Provide the [x, y] coordinate of the cell's center where the given text is located.  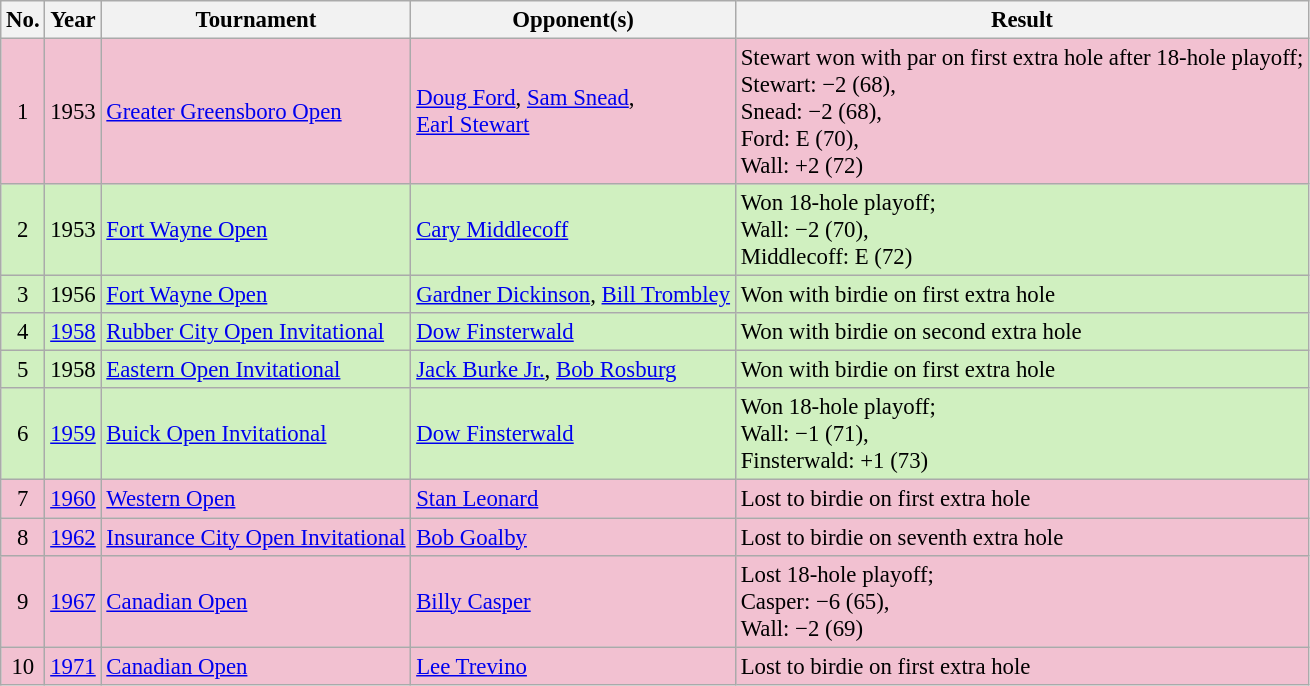
1962 [73, 537]
Doug Ford, Sam Snead, Earl Stewart [573, 112]
Jack Burke Jr., Bob Rosburg [573, 370]
Cary Middlecoff [573, 230]
Opponent(s) [573, 20]
1967 [73, 601]
1959 [73, 434]
Greater Greensboro Open [256, 112]
1956 [73, 295]
10 [23, 666]
5 [23, 370]
Won with birdie on second extra hole [1022, 332]
1971 [73, 666]
No. [23, 20]
6 [23, 434]
Result [1022, 20]
2 [23, 230]
Won 18-hole playoff;Wall: −1 (71),Finsterwald: +1 (73) [1022, 434]
Stewart won with par on first extra hole after 18-hole playoff;Stewart: −2 (68),Snead: −2 (68),Ford: E (70),Wall: +2 (72) [1022, 112]
8 [23, 537]
9 [23, 601]
4 [23, 332]
1960 [73, 499]
Won 18-hole playoff;Wall: −2 (70),Middlecoff: E (72) [1022, 230]
1 [23, 112]
Insurance City Open Invitational [256, 537]
Lee Trevino [573, 666]
Rubber City Open Invitational [256, 332]
Buick Open Invitational [256, 434]
Stan Leonard [573, 499]
Tournament [256, 20]
Lost to birdie on seventh extra hole [1022, 537]
Year [73, 20]
3 [23, 295]
Billy Casper [573, 601]
Gardner Dickinson, Bill Trombley [573, 295]
7 [23, 499]
Eastern Open Invitational [256, 370]
Western Open [256, 499]
Bob Goalby [573, 537]
Lost 18-hole playoff;Casper: −6 (65),Wall: −2 (69) [1022, 601]
